Scan for the cell matching the given text and deliver its [X, Y] coordinate at center. 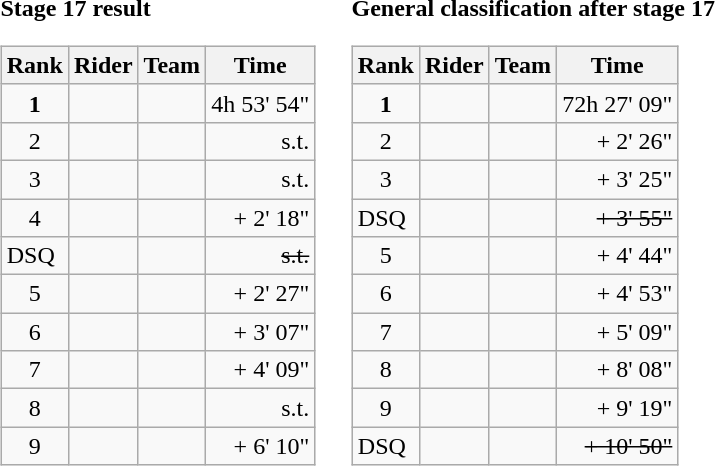
+ 5' 09" [618, 332]
+ 4' 53" [618, 294]
+ 2' 18" [260, 217]
+ 3' 07" [260, 332]
+ 9' 19" [618, 408]
+ 8' 08" [618, 370]
+ 4' 09" [260, 370]
+ 2' 27" [260, 294]
+ 3' 55" [618, 217]
+ 3' 25" [618, 179]
4 [34, 217]
4h 53' 54" [260, 103]
+ 2' 26" [618, 141]
+ 6' 10" [260, 446]
72h 27' 09" [618, 103]
+ 4' 44" [618, 256]
+ 10' 50" [618, 446]
